Search for the cell housing the specified text and yield its (x, y) center coordinate. 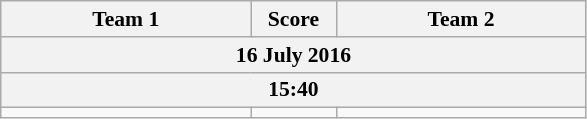
Team 2 (461, 19)
15:40 (294, 90)
Score (294, 19)
Team 1 (126, 19)
16 July 2016 (294, 55)
